Locate the cell with the specified text and output its [x, y] center coordinate. 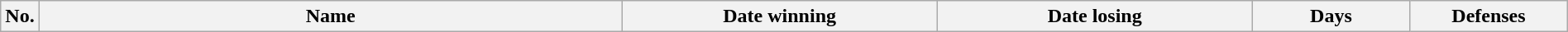
Date winning [779, 16]
Days [1331, 16]
Name [331, 16]
No. [20, 16]
Date losing [1095, 16]
Defenses [1489, 16]
